Detect which cell encompasses the target text, then output its [x, y] center coordinate. 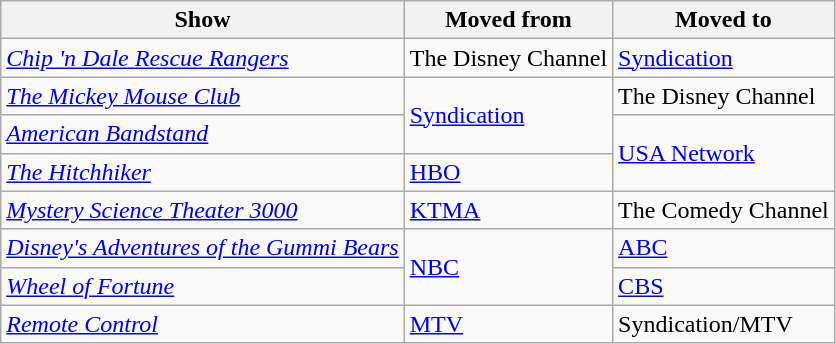
Moved from [508, 20]
The Hitchhiker [202, 172]
Moved to [724, 20]
ABC [724, 248]
The Mickey Mouse Club [202, 96]
Mystery Science Theater 3000 [202, 210]
MTV [508, 324]
CBS [724, 286]
Syndication/MTV [724, 324]
Wheel of Fortune [202, 286]
Disney's Adventures of the Gummi Bears [202, 248]
USA Network [724, 153]
Chip 'n Dale Rescue Rangers [202, 58]
American Bandstand [202, 134]
KTMA [508, 210]
NBC [508, 267]
Show [202, 20]
The Comedy Channel [724, 210]
HBO [508, 172]
Remote Control [202, 324]
